From the cell containing the given text, extract its center point as (x, y) coordinate. 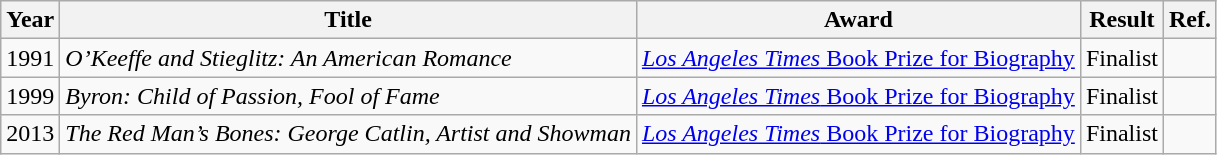
Title (348, 20)
Ref. (1190, 20)
2013 (30, 134)
Year (30, 20)
Award (858, 20)
1999 (30, 96)
1991 (30, 58)
Byron: Child of Passion, Fool of Fame (348, 96)
The Red Man’s Bones: George Catlin, Artist and Showman (348, 134)
Result (1122, 20)
O’Keeffe and Stieglitz: An American Romance (348, 58)
